Return [x, y] of the center of cell containing provided text 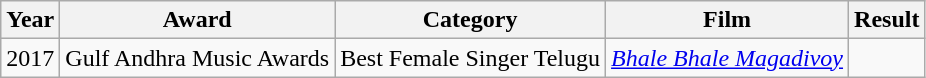
2017 [30, 58]
Result [887, 20]
Award [198, 20]
Gulf Andhra Music Awards [198, 58]
Category [470, 20]
Film [728, 20]
Bhale Bhale Magadivoy [728, 58]
Best Female Singer Telugu [470, 58]
Year [30, 20]
